Search for the cell housing the specified text and yield its (X, Y) center coordinate. 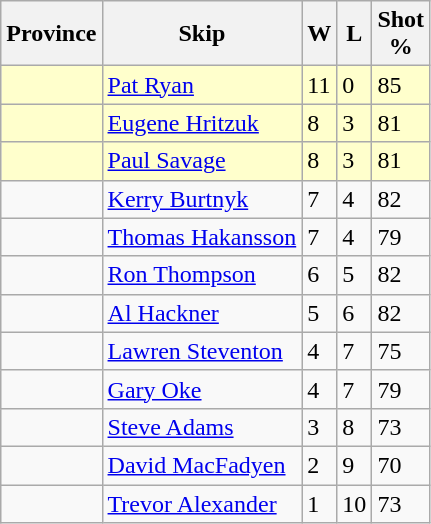
11 (320, 85)
Trevor Alexander (202, 503)
10 (354, 503)
Pat Ryan (202, 85)
85 (401, 85)
Kerry Burtnyk (202, 199)
1 (320, 503)
9 (354, 465)
75 (401, 351)
70 (401, 465)
Steve Adams (202, 427)
Skip (202, 34)
Province (52, 34)
Eugene Hritzuk (202, 123)
Shot % (401, 34)
L (354, 34)
Ron Thompson (202, 275)
Lawren Steventon (202, 351)
Al Hackner (202, 313)
Paul Savage (202, 161)
Gary Oke (202, 389)
0 (354, 85)
2 (320, 465)
W (320, 34)
Thomas Hakansson (202, 237)
David MacFadyen (202, 465)
